Output the [x, y] coordinate of the center of the cell containing the given text.  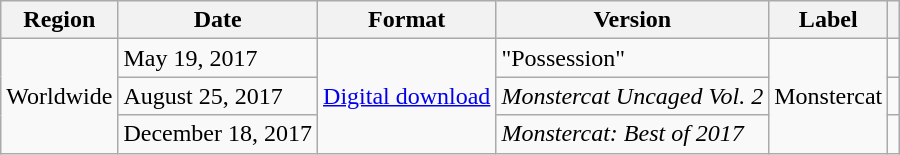
Worldwide [60, 96]
Monstercat Uncaged Vol. 2 [632, 96]
"Possession" [632, 58]
Format [407, 20]
Digital download [407, 96]
Version [632, 20]
December 18, 2017 [218, 134]
August 25, 2017 [218, 96]
May 19, 2017 [218, 58]
Label [828, 20]
Region [60, 20]
Date [218, 20]
Monstercat: Best of 2017 [632, 134]
Monstercat [828, 96]
